Output the [x, y] coordinate of the center of the cell containing the given text.  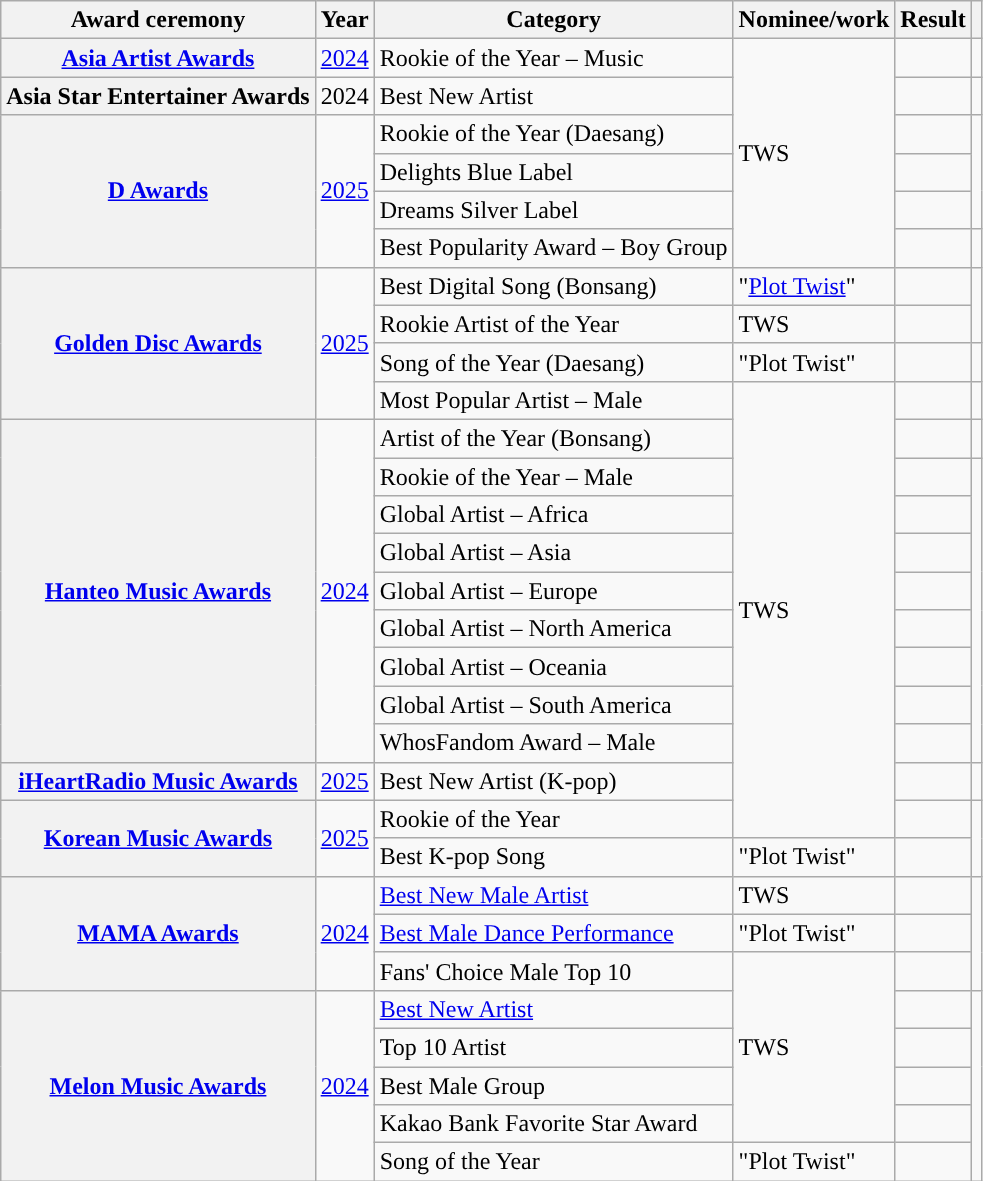
Global Artist – Asia [554, 553]
Best New Male Artist [554, 895]
MAMA Awards [158, 933]
Golden Disc Awards [158, 343]
Year [344, 20]
Global Artist – Africa [554, 515]
Asia Artist Awards [158, 58]
Rookie of the Year – Male [554, 477]
Best Male Group [554, 1085]
Best Male Dance Performance [554, 933]
D Awards [158, 191]
Rookie Artist of the Year [554, 324]
Global Artist – South America [554, 705]
Most Popular Artist – Male [554, 400]
Artist of the Year (Bonsang) [554, 438]
Nominee/work [814, 20]
Song of the Year (Daesang) [554, 362]
Result [933, 20]
Best New Artist (K-pop) [554, 781]
Global Artist – Oceania [554, 667]
Dreams Silver Label [554, 210]
Best Digital Song (Bonsang) [554, 286]
Global Artist – North America [554, 629]
Melon Music Awards [158, 1085]
Rookie of the Year – Music [554, 58]
Rookie of the Year [554, 819]
Hanteo Music Awards [158, 590]
Top 10 Artist [554, 1047]
Best Popularity Award – Boy Group [554, 248]
Song of the Year [554, 1162]
Delights Blue Label [554, 172]
Fans' Choice Male Top 10 [554, 971]
WhosFandom Award – Male [554, 743]
Rookie of the Year (Daesang) [554, 134]
Category [554, 20]
iHeartRadio Music Awards [158, 781]
Best K-pop Song [554, 857]
Award ceremony [158, 20]
Asia Star Entertainer Awards [158, 96]
Global Artist – Europe [554, 591]
Korean Music Awards [158, 838]
Kakao Bank Favorite Star Award [554, 1124]
